Search for the cell housing the specified text and yield its (X, Y) center coordinate. 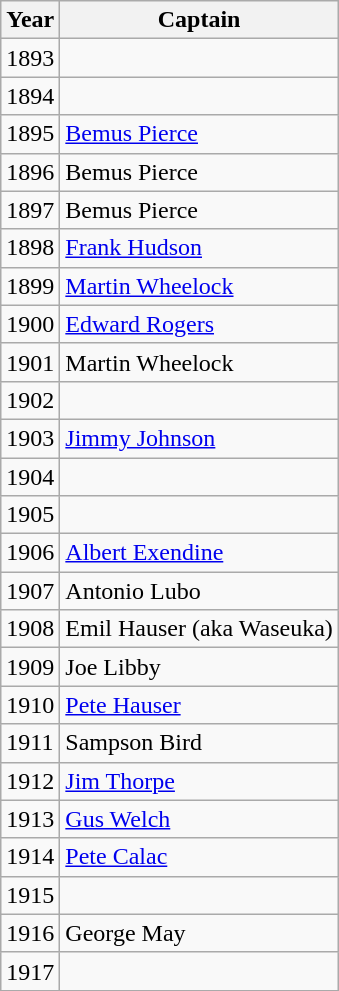
Gus Welch (200, 819)
1899 (30, 286)
1904 (30, 477)
1916 (30, 933)
1894 (30, 96)
Emil Hauser (aka Waseuka) (200, 629)
1910 (30, 705)
1902 (30, 400)
Joe Libby (200, 667)
Edward Rogers (200, 324)
1917 (30, 971)
Captain (200, 20)
1895 (30, 134)
1908 (30, 629)
1909 (30, 667)
1898 (30, 248)
Antonio Lubo (200, 591)
Pete Calac (200, 857)
1903 (30, 438)
1905 (30, 515)
Sampson Bird (200, 743)
1907 (30, 591)
1893 (30, 58)
1906 (30, 553)
Year (30, 20)
1896 (30, 172)
1914 (30, 857)
Pete Hauser (200, 705)
1897 (30, 210)
Jim Thorpe (200, 781)
Frank Hudson (200, 248)
1911 (30, 743)
1901 (30, 362)
Jimmy Johnson (200, 438)
1913 (30, 819)
Albert Exendine (200, 553)
1915 (30, 895)
George May (200, 933)
1900 (30, 324)
1912 (30, 781)
